Identify which cell holds the provided text, then report its [x, y] central coordinate. 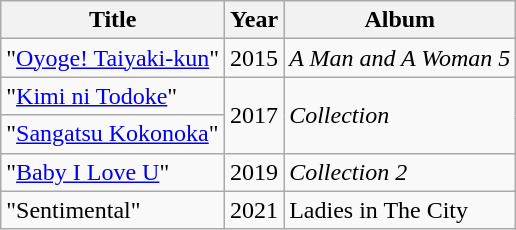
"Kimi ni Todoke" [113, 96]
"Baby I Love U" [113, 172]
"Sangatsu Kokonoka" [113, 134]
Collection [400, 115]
A Man and A Woman 5 [400, 58]
Title [113, 20]
2019 [254, 172]
Year [254, 20]
Ladies in The City [400, 210]
"Oyoge! Taiyaki-kun" [113, 58]
2017 [254, 115]
2015 [254, 58]
Collection 2 [400, 172]
2021 [254, 210]
"Sentimental" [113, 210]
Album [400, 20]
